Scan for the cell matching the given text and deliver its (X, Y) coordinate at center. 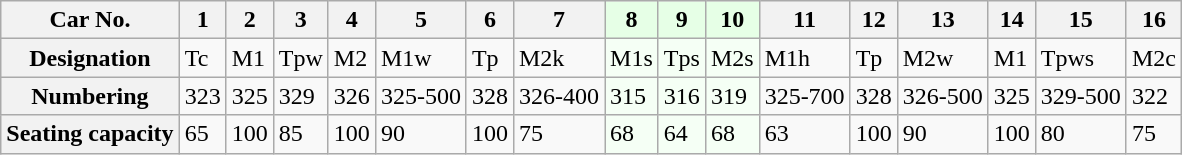
M2c (1154, 58)
315 (632, 96)
6 (490, 20)
Tpws (1080, 58)
14 (1012, 20)
85 (300, 134)
1 (202, 20)
323 (202, 96)
M2 (352, 58)
12 (874, 20)
319 (732, 96)
326 (352, 96)
10 (732, 20)
M1s (632, 58)
64 (682, 134)
322 (1154, 96)
M1h (804, 58)
Tc (202, 58)
15 (1080, 20)
9 (682, 20)
329 (300, 96)
4 (352, 20)
80 (1080, 134)
M2s (732, 58)
326-400 (558, 96)
M2k (558, 58)
Tpw (300, 58)
325-500 (420, 96)
Designation (90, 58)
M2w (942, 58)
3 (300, 20)
2 (250, 20)
65 (202, 134)
7 (558, 20)
16 (1154, 20)
13 (942, 20)
Car No. (90, 20)
Seating capacity (90, 134)
326-500 (942, 96)
M1w (420, 58)
11 (804, 20)
325-700 (804, 96)
5 (420, 20)
316 (682, 96)
8 (632, 20)
329-500 (1080, 96)
Numbering (90, 96)
63 (804, 134)
Tps (682, 58)
